Scan for the cell matching the given text and deliver its (X, Y) coordinate at center. 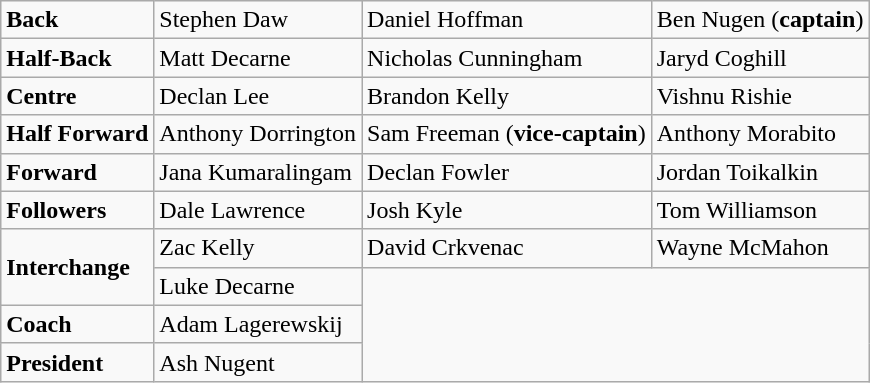
Half-Back (78, 58)
Nicholas Cunningham (507, 58)
David Crkvenac (507, 248)
Brandon Kelly (507, 96)
Matt Decarne (258, 58)
Tom Williamson (760, 210)
Followers (78, 210)
Adam Lagerewskij (258, 324)
President (78, 362)
Jana Kumaralingam (258, 172)
Forward (78, 172)
Centre (78, 96)
Declan Fowler (507, 172)
Ben Nugen (captain) (760, 20)
Anthony Morabito (760, 134)
Back (78, 20)
Jaryd Coghill (760, 58)
Jordan Toikalkin (760, 172)
Half Forward (78, 134)
Sam Freeman (vice-captain) (507, 134)
Declan Lee (258, 96)
Anthony Dorrington (258, 134)
Stephen Daw (258, 20)
Daniel Hoffman (507, 20)
Josh Kyle (507, 210)
Zac Kelly (258, 248)
Interchange (78, 267)
Vishnu Rishie (760, 96)
Luke Decarne (258, 286)
Dale Lawrence (258, 210)
Ash Nugent (258, 362)
Coach (78, 324)
Wayne McMahon (760, 248)
